Detect which cell encompasses the target text, then output its (x, y) center coordinate. 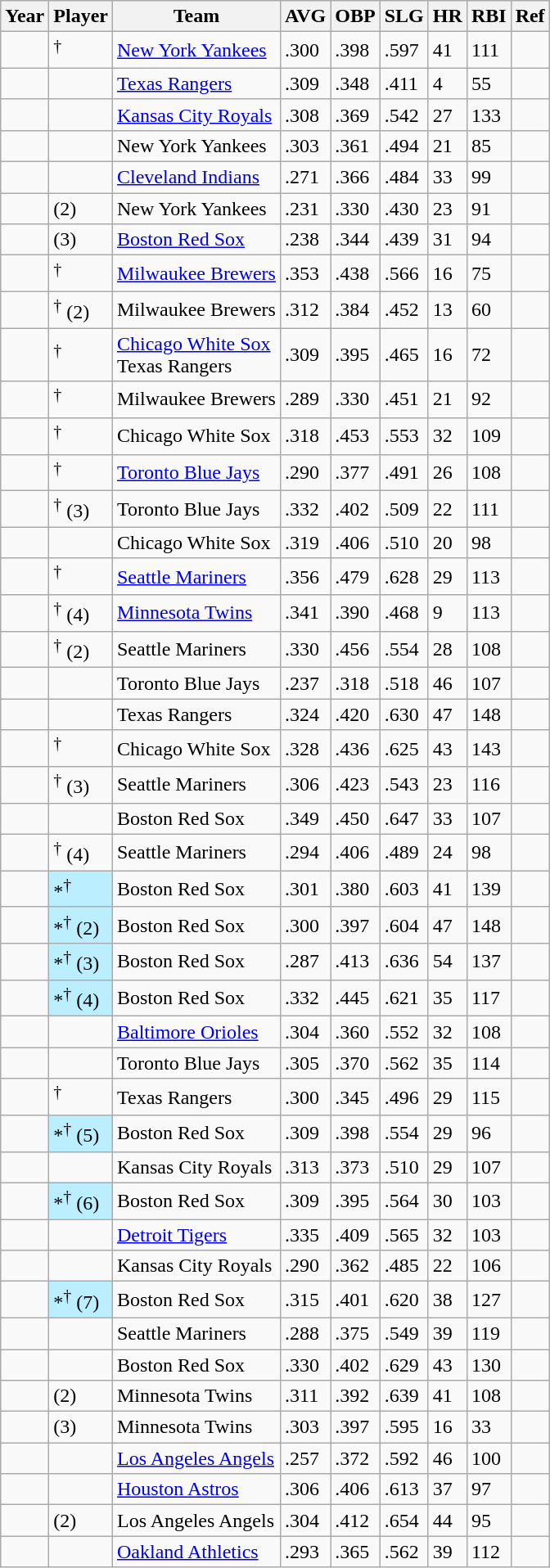
.592 (404, 1458)
HR (447, 16)
.231 (304, 209)
RBI (489, 16)
.603 (404, 889)
Houston Astros (196, 1489)
.301 (304, 889)
.328 (304, 748)
.625 (404, 748)
133 (489, 115)
.335 (304, 1235)
.423 (355, 786)
.345 (355, 1097)
Baltimore Orioles (196, 1032)
.409 (355, 1235)
.344 (355, 240)
91 (489, 209)
.451 (404, 399)
.494 (404, 146)
.411 (404, 83)
.361 (355, 146)
.365 (355, 1552)
.620 (404, 1300)
.401 (355, 1300)
137 (489, 962)
*† (3) (81, 962)
.370 (355, 1063)
.348 (355, 83)
100 (489, 1458)
.553 (404, 435)
.360 (355, 1032)
.369 (355, 115)
.312 (304, 309)
*† (81, 889)
.566 (404, 273)
.484 (404, 178)
.294 (304, 853)
.341 (304, 614)
.377 (355, 473)
115 (489, 1097)
.311 (304, 1396)
30 (447, 1201)
127 (489, 1300)
31 (447, 240)
.489 (404, 853)
.639 (404, 1396)
.373 (355, 1167)
.452 (404, 309)
60 (489, 309)
112 (489, 1552)
*† (2) (81, 925)
55 (489, 83)
Chicago White SoxTexas Rangers (196, 355)
.613 (404, 1489)
.518 (404, 683)
.293 (304, 1552)
.485 (404, 1266)
92 (489, 399)
.430 (404, 209)
.453 (355, 435)
26 (447, 473)
.496 (404, 1097)
*† (4) (81, 998)
.349 (304, 818)
96 (489, 1134)
75 (489, 273)
44 (447, 1521)
.479 (355, 576)
.445 (355, 998)
.597 (404, 51)
.654 (404, 1521)
.288 (304, 1333)
.450 (355, 818)
.465 (404, 355)
.628 (404, 576)
Year (25, 16)
.366 (355, 178)
9 (447, 614)
.439 (404, 240)
OBP (355, 16)
109 (489, 435)
.308 (304, 115)
13 (447, 309)
.595 (404, 1427)
.509 (404, 509)
85 (489, 146)
.375 (355, 1333)
4 (447, 83)
116 (489, 786)
37 (447, 1489)
.412 (355, 1521)
.456 (355, 650)
.319 (304, 543)
.372 (355, 1458)
.362 (355, 1266)
.313 (304, 1167)
130 (489, 1365)
.630 (404, 714)
95 (489, 1521)
38 (447, 1300)
.549 (404, 1333)
*† (6) (81, 1201)
139 (489, 889)
.324 (304, 714)
28 (447, 650)
.468 (404, 614)
97 (489, 1489)
Player (81, 16)
114 (489, 1063)
.491 (404, 473)
.438 (355, 273)
.552 (404, 1032)
54 (447, 962)
.289 (304, 399)
.353 (304, 273)
.390 (355, 614)
.629 (404, 1365)
.604 (404, 925)
.647 (404, 818)
24 (447, 853)
.305 (304, 1063)
117 (489, 998)
.392 (355, 1396)
.636 (404, 962)
Cleveland Indians (196, 178)
*† (5) (81, 1134)
Team (196, 16)
Oakland Athletics (196, 1552)
143 (489, 748)
.237 (304, 683)
119 (489, 1333)
.436 (355, 748)
.565 (404, 1235)
.621 (404, 998)
.564 (404, 1201)
99 (489, 178)
Detroit Tigers (196, 1235)
.413 (355, 962)
.257 (304, 1458)
.543 (404, 786)
.315 (304, 1300)
.380 (355, 889)
27 (447, 115)
SLG (404, 16)
AVG (304, 16)
.420 (355, 714)
.238 (304, 240)
Ref (530, 16)
.287 (304, 962)
20 (447, 543)
72 (489, 355)
.542 (404, 115)
.356 (304, 576)
.384 (355, 309)
*† (7) (81, 1300)
.271 (304, 178)
106 (489, 1266)
94 (489, 240)
